Detect which cell encompasses the target text, then output its [x, y] center coordinate. 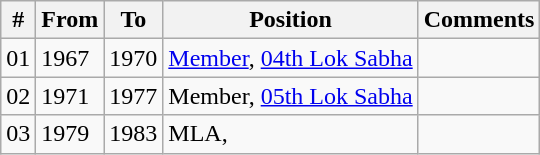
01 [18, 58]
MLA, [290, 134]
03 [18, 134]
Member, 04th Lok Sabha [290, 58]
1967 [70, 58]
02 [18, 96]
1977 [134, 96]
To [134, 20]
# [18, 20]
1983 [134, 134]
Comments [479, 20]
1971 [70, 96]
Member, 05th Lok Sabha [290, 96]
Position [290, 20]
1970 [134, 58]
1979 [70, 134]
From [70, 20]
